Provide the (X, Y) coordinate of the cell's center where the given text is located.  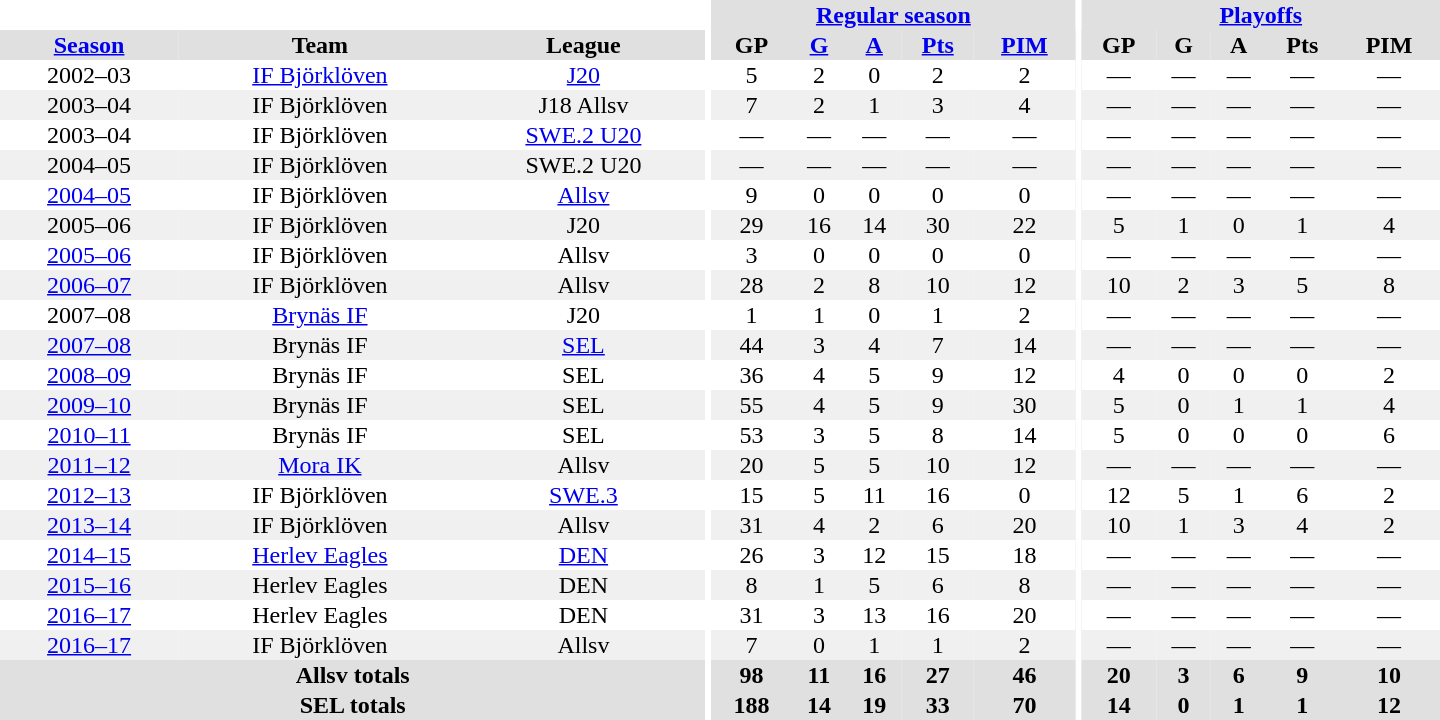
2008–09 (89, 375)
36 (751, 375)
J18 Allsv (584, 105)
SEL totals (352, 705)
2011–12 (89, 465)
46 (1025, 675)
44 (751, 345)
28 (751, 285)
2002–03 (89, 75)
Regular season (893, 15)
2015–16 (89, 585)
22 (1025, 225)
Playoffs (1260, 15)
2013–14 (89, 525)
2012–13 (89, 495)
33 (938, 705)
98 (751, 675)
53 (751, 435)
Season (89, 45)
29 (751, 225)
Allsv totals (352, 675)
League (584, 45)
2006–07 (89, 285)
2009–10 (89, 405)
188 (751, 705)
19 (874, 705)
2014–15 (89, 555)
27 (938, 675)
SWE.3 (584, 495)
13 (874, 615)
26 (751, 555)
Team (320, 45)
18 (1025, 555)
55 (751, 405)
Mora IK (320, 465)
70 (1025, 705)
2010–11 (89, 435)
